Search for the cell housing the specified text and yield its (x, y) center coordinate. 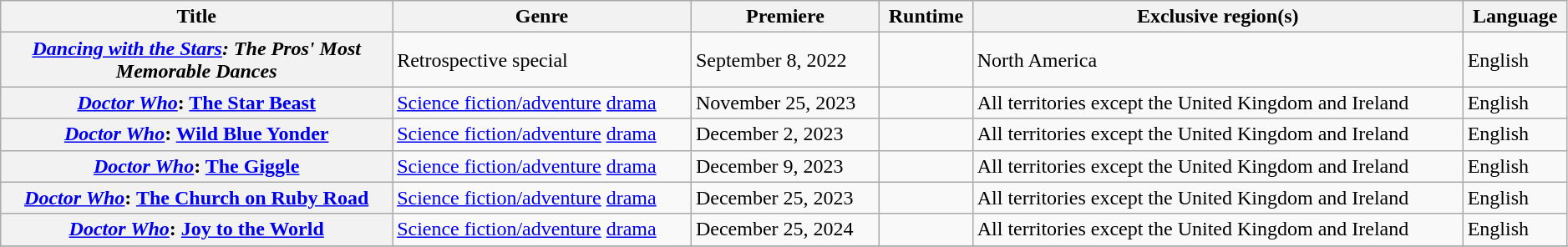
November 25, 2023 (785, 103)
Genre (542, 17)
December 25, 2024 (785, 229)
Doctor Who: The Star Beast (197, 103)
Dancing with the Stars: The Pros' Most Memorable Dances (197, 60)
Runtime (926, 17)
Doctor Who: Joy to the World (197, 229)
December 2, 2023 (785, 134)
Retrospective special (542, 60)
Doctor Who: The Giggle (197, 166)
Doctor Who: The Church on Ruby Road (197, 198)
Doctor Who: Wild Blue Yonder (197, 134)
Language (1515, 17)
September 8, 2022 (785, 60)
North America (1218, 60)
December 9, 2023 (785, 166)
December 25, 2023 (785, 198)
Premiere (785, 17)
Title (197, 17)
Exclusive region(s) (1218, 17)
